From the cell containing the given text, extract its center point as (x, y) coordinate. 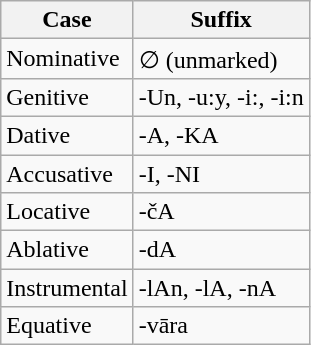
Genitive (67, 97)
Suffix (221, 20)
Accusative (67, 173)
Dative (67, 135)
-I, -NI (221, 173)
Case (67, 20)
-lAn, -lA, -nA (221, 288)
Instrumental (67, 288)
Ablative (67, 250)
-A, -KA (221, 135)
-vāra (221, 326)
Locative (67, 212)
∅ (unmarked) (221, 59)
-čA (221, 212)
-dA (221, 250)
Equative (67, 326)
-Un, -u:y, -i:, -i:n (221, 97)
Nominative (67, 59)
